Capture the cell that displays the provided text and extract its (X, Y) central coordinate. 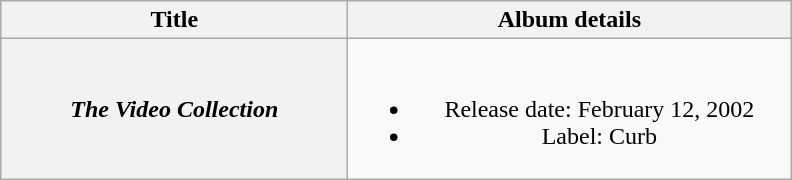
Title (174, 20)
Album details (570, 20)
The Video Collection (174, 109)
Release date: February 12, 2002Label: Curb (570, 109)
